Identify which cell holds the provided text, then report its [X, Y] central coordinate. 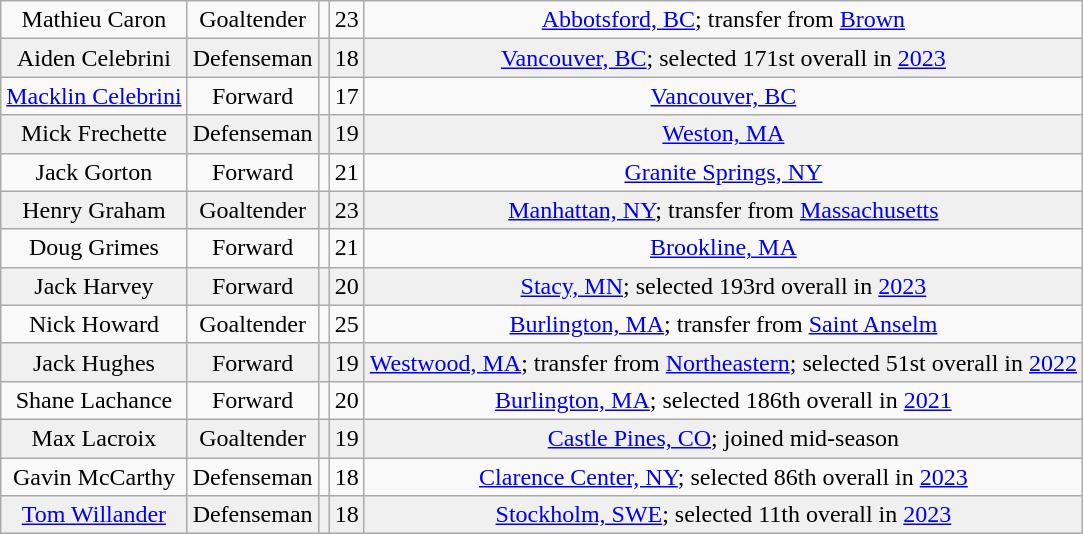
Tom Willander [94, 515]
Vancouver, BC; selected 171st overall in 2023 [723, 58]
Manhattan, NY; transfer from Massachusetts [723, 210]
Burlington, MA; transfer from Saint Anselm [723, 324]
Granite Springs, NY [723, 172]
Westwood, MA; transfer from Northeastern; selected 51st overall in 2022 [723, 362]
Clarence Center, NY; selected 86th overall in 2023 [723, 477]
Castle Pines, CO; joined mid-season [723, 438]
Aiden Celebrini [94, 58]
Weston, MA [723, 134]
Jack Harvey [94, 286]
Vancouver, BC [723, 96]
Brookline, MA [723, 248]
Jack Hughes [94, 362]
Macklin Celebrini [94, 96]
Mick Frechette [94, 134]
Jack Gorton [94, 172]
25 [346, 324]
Gavin McCarthy [94, 477]
Stacy, MN; selected 193rd overall in 2023 [723, 286]
Henry Graham [94, 210]
Max Lacroix [94, 438]
17 [346, 96]
Stockholm, SWE; selected 11th overall in 2023 [723, 515]
Mathieu Caron [94, 20]
Shane Lachance [94, 400]
Burlington, MA; selected 186th overall in 2021 [723, 400]
Nick Howard [94, 324]
Abbotsford, BC; transfer from Brown [723, 20]
Doug Grimes [94, 248]
